Provide the [x, y] coordinate of the cell's center where the given text is located.  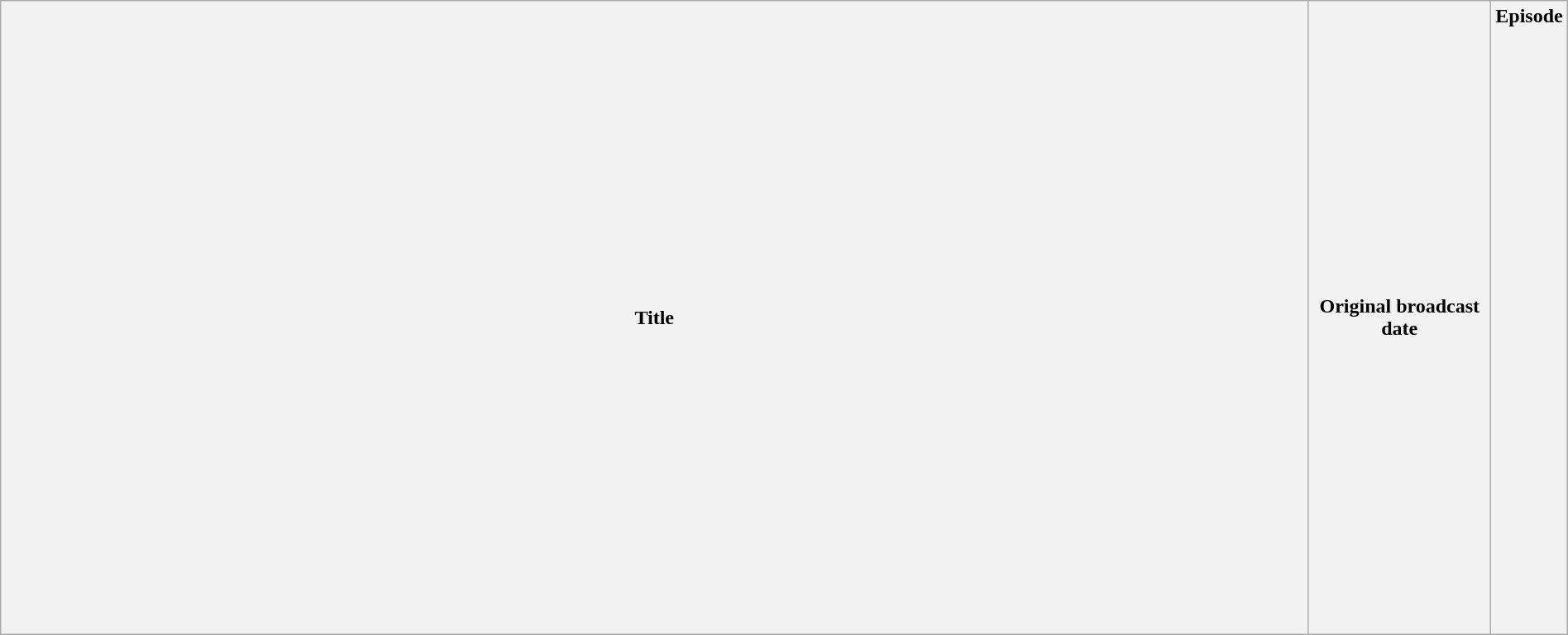
Original broadcast date [1399, 317]
Episode [1529, 317]
Title [655, 317]
